Output the [X, Y] coordinate of the center of the cell containing the given text.  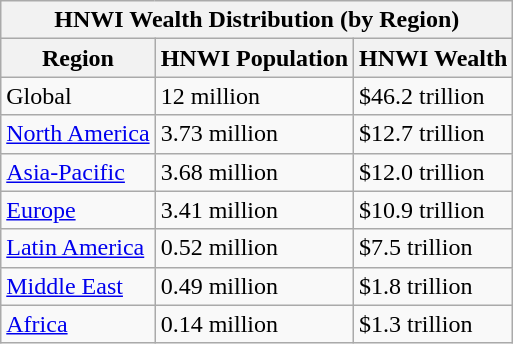
$12.7 trillion [434, 134]
Latin America [78, 248]
$1.3 trillion [434, 324]
Asia-Pacific [78, 172]
Africa [78, 324]
Region [78, 58]
12 million [254, 96]
HNWI Wealth Distribution (by Region) [257, 20]
$1.8 trillion [434, 286]
0.52 million [254, 248]
3.73 million [254, 134]
0.49 million [254, 286]
HNWI Wealth [434, 58]
$12.0 trillion [434, 172]
Europe [78, 210]
3.41 million [254, 210]
Global [78, 96]
$10.9 trillion [434, 210]
HNWI Population [254, 58]
Middle East [78, 286]
0.14 million [254, 324]
3.68 million [254, 172]
$46.2 trillion [434, 96]
North America [78, 134]
$7.5 trillion [434, 248]
